From the cell containing the given text, extract its center point as (X, Y) coordinate. 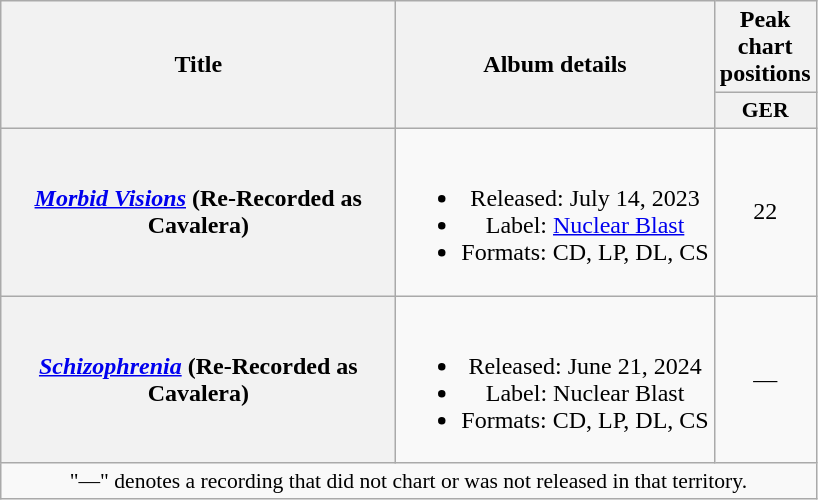
— (765, 380)
GER (765, 111)
Released: July 14, 2023Label: Nuclear BlastFormats: CD, LP, DL, CS (555, 212)
Schizophrenia (Re-Recorded as Cavalera) (198, 380)
Album details (555, 65)
"—" denotes a recording that did not chart or was not released in that territory. (408, 481)
Morbid Visions (Re-Recorded as Cavalera) (198, 212)
Title (198, 65)
Peak chart positions (765, 47)
22 (765, 212)
Released: June 21, 2024Label: Nuclear BlastFormats: CD, LP, DL, CS (555, 380)
